Extract the [x, y] coordinate from the center of the cell holding the provided text.  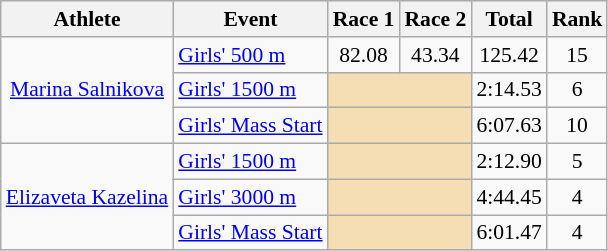
Girls' 3000 m [250, 197]
2:14.53 [508, 90]
125.42 [508, 55]
Athlete [88, 19]
6 [578, 90]
Race 2 [435, 19]
6:07.63 [508, 126]
4:44.45 [508, 197]
5 [578, 162]
2:12.90 [508, 162]
82.08 [364, 55]
Elizaveta Kazelina [88, 198]
Race 1 [364, 19]
15 [578, 55]
Total [508, 19]
Rank [578, 19]
Marina Salnikova [88, 90]
Girls' 500 m [250, 55]
43.34 [435, 55]
6:01.47 [508, 233]
10 [578, 126]
Event [250, 19]
